Detect which cell encompasses the target text, then output its (X, Y) center coordinate. 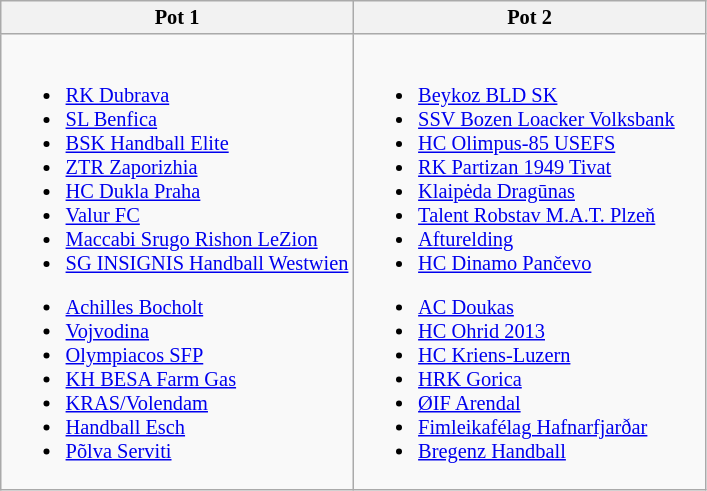
Pot 1 (178, 17)
Pot 2 (530, 17)
